Determine the (x, y) coordinate at the center of the cell enclosing the given text.  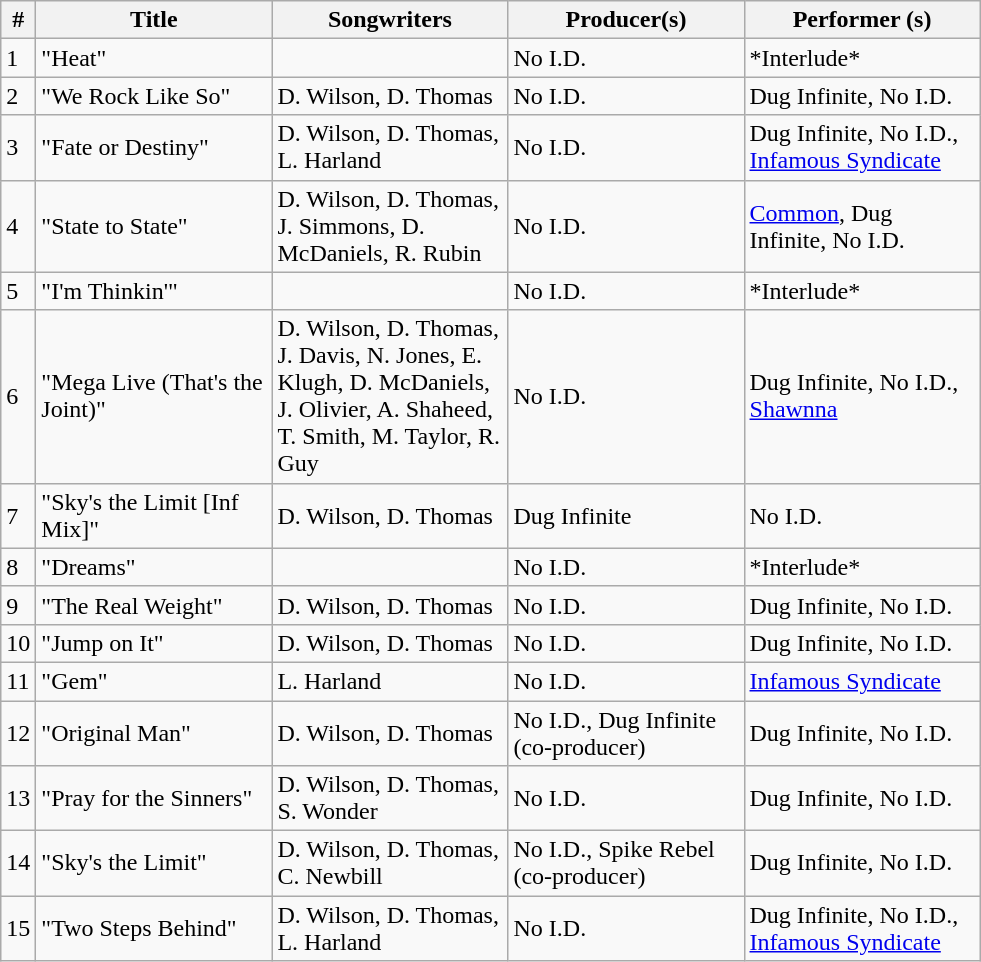
12 (18, 732)
"Mega Live (That's the Joint)" (154, 396)
"Gem" (154, 681)
6 (18, 396)
"Two Steps Behind" (154, 928)
7 (18, 516)
"The Real Weight" (154, 605)
Dug Infinite (626, 516)
"Sky's the Limit" (154, 864)
2 (18, 96)
"Sky's the Limit [Inf Mix]" (154, 516)
"We Rock Like So" (154, 96)
"State to State" (154, 226)
"Jump on It" (154, 643)
Infamous Syndicate (862, 681)
8 (18, 567)
L. Harland (390, 681)
Common, Dug Infinite, No I.D. (862, 226)
13 (18, 798)
"Original Man" (154, 732)
10 (18, 643)
"Heat" (154, 58)
1 (18, 58)
14 (18, 864)
"Dreams" (154, 567)
11 (18, 681)
"Pray for the Sinners" (154, 798)
No I.D., Spike Rebel (co-producer) (626, 864)
D. Wilson, D. Thomas, J. Davis, N. Jones, E. Klugh, D. McDaniels, J. Olivier, A. Shaheed, T. Smith, M. Taylor, R. Guy (390, 396)
3 (18, 148)
15 (18, 928)
No I.D., Dug Infinite (co-producer) (626, 732)
9 (18, 605)
5 (18, 291)
# (18, 20)
"I'm Thinkin'" (154, 291)
"Fate or Destiny" (154, 148)
D. Wilson, D. Thomas, S. Wonder (390, 798)
D. Wilson, D. Thomas, J. Simmons, D. McDaniels, R. Rubin (390, 226)
Dug Infinite, No I.D., Shawnna (862, 396)
Producer(s) (626, 20)
D. Wilson, D. Thomas, C. Newbill (390, 864)
Songwriters (390, 20)
Performer (s) (862, 20)
Title (154, 20)
4 (18, 226)
